Pinpoint the cell where the given text exists, returning its (x, y) midpoint coordinate. 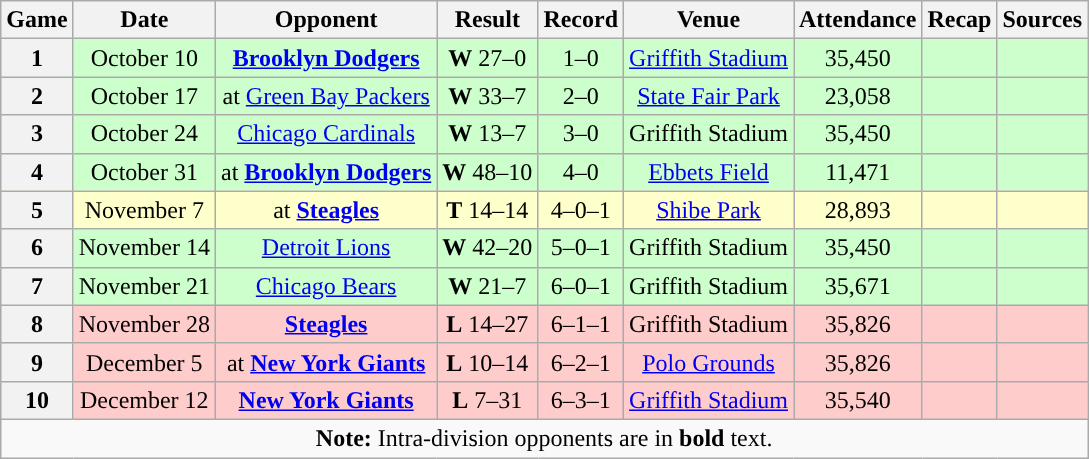
8 (37, 324)
November 21 (144, 286)
October 24 (144, 134)
W 13–7 (488, 134)
at Brooklyn Dodgers (326, 172)
Ebbets Field (709, 172)
Steagles (326, 324)
Venue (709, 20)
at Steagles (326, 210)
6–1–1 (581, 324)
3 (37, 134)
1–0 (581, 58)
L 7–31 (488, 400)
9 (37, 362)
1 (37, 58)
Detroit Lions (326, 248)
L 14–27 (488, 324)
December 5 (144, 362)
at New York Giants (326, 362)
W 27–0 (488, 58)
November 28 (144, 324)
3–0 (581, 134)
State Fair Park (709, 96)
4–0–1 (581, 210)
T 14–14 (488, 210)
2 (37, 96)
Shibe Park (709, 210)
December 12 (144, 400)
2–0 (581, 96)
October 31 (144, 172)
L 10–14 (488, 362)
Result (488, 20)
4–0 (581, 172)
New York Giants (326, 400)
Sources (1042, 20)
6–3–1 (581, 400)
23,058 (858, 96)
November 7 (144, 210)
Chicago Cardinals (326, 134)
Brooklyn Dodgers (326, 58)
4 (37, 172)
October 10 (144, 58)
Note: Intra-division opponents are in bold text. (544, 438)
5 (37, 210)
November 14 (144, 248)
October 17 (144, 96)
Record (581, 20)
Opponent (326, 20)
Date (144, 20)
35,540 (858, 400)
Polo Grounds (709, 362)
Chicago Bears (326, 286)
at Green Bay Packers (326, 96)
Recap (960, 20)
6 (37, 248)
35,671 (858, 286)
28,893 (858, 210)
11,471 (858, 172)
W 48–10 (488, 172)
7 (37, 286)
10 (37, 400)
W 33–7 (488, 96)
6–2–1 (581, 362)
5–0–1 (581, 248)
Game (37, 20)
Attendance (858, 20)
6–0–1 (581, 286)
W 21–7 (488, 286)
W 42–20 (488, 248)
